Determine the [X, Y] coordinate at the center of the cell enclosing the given text.  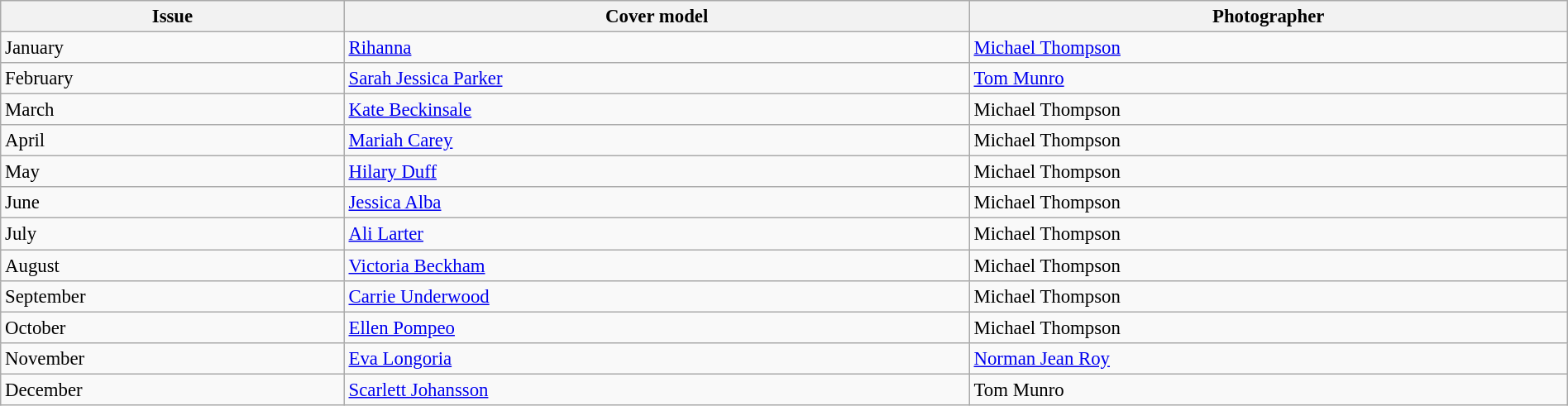
Jessica Alba [657, 203]
February [172, 79]
March [172, 110]
August [172, 265]
Mariah Carey [657, 141]
Ellen Pompeo [657, 327]
December [172, 389]
April [172, 141]
Eva Longoria [657, 358]
Victoria Beckham [657, 265]
July [172, 234]
Norman Jean Roy [1269, 358]
Rihanna [657, 48]
January [172, 48]
Hilary Duff [657, 172]
Cover model [657, 17]
September [172, 296]
Sarah Jessica Parker [657, 79]
Scarlett Johansson [657, 389]
Issue [172, 17]
Kate Beckinsale [657, 110]
November [172, 358]
June [172, 203]
May [172, 172]
Photographer [1269, 17]
Ali Larter [657, 234]
October [172, 327]
Carrie Underwood [657, 296]
